From the cell containing the given text, extract its center point as (x, y) coordinate. 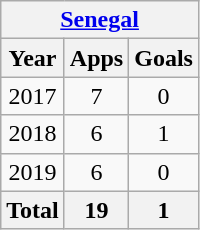
Total (33, 210)
19 (96, 210)
Apps (96, 58)
2017 (33, 96)
2018 (33, 134)
2019 (33, 172)
7 (96, 96)
Goals (164, 58)
Year (33, 58)
Senegal (100, 20)
